Search for the cell housing the specified text and yield its [X, Y] center coordinate. 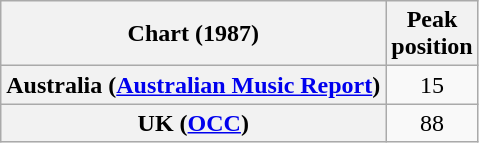
UK (OCC) [194, 123]
Australia (Australian Music Report) [194, 85]
88 [432, 123]
Chart (1987) [194, 34]
15 [432, 85]
Peakposition [432, 34]
